Pinpoint the cell where the given text exists, returning its (X, Y) midpoint coordinate. 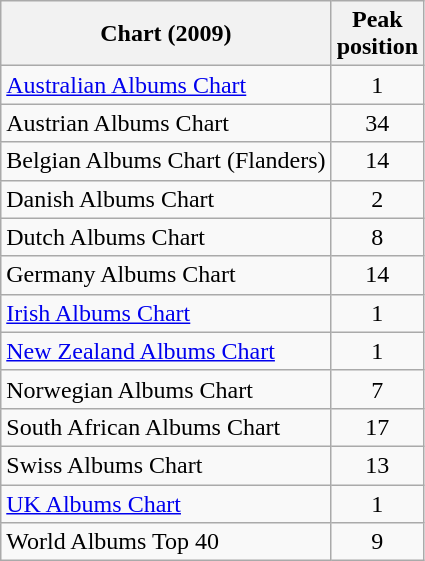
17 (377, 427)
Australian Albums Chart (166, 85)
Danish Albums Chart (166, 199)
2 (377, 199)
7 (377, 389)
Irish Albums Chart (166, 313)
Peakposition (377, 34)
8 (377, 237)
Dutch Albums Chart (166, 237)
Austrian Albums Chart (166, 123)
Germany Albums Chart (166, 275)
New Zealand Albums Chart (166, 351)
South African Albums Chart (166, 427)
Chart (2009) (166, 34)
34 (377, 123)
9 (377, 542)
Norwegian Albums Chart (166, 389)
UK Albums Chart (166, 503)
World Albums Top 40 (166, 542)
Swiss Albums Chart (166, 465)
Belgian Albums Chart (Flanders) (166, 161)
13 (377, 465)
